Capture the cell that displays the provided text and extract its (X, Y) central coordinate. 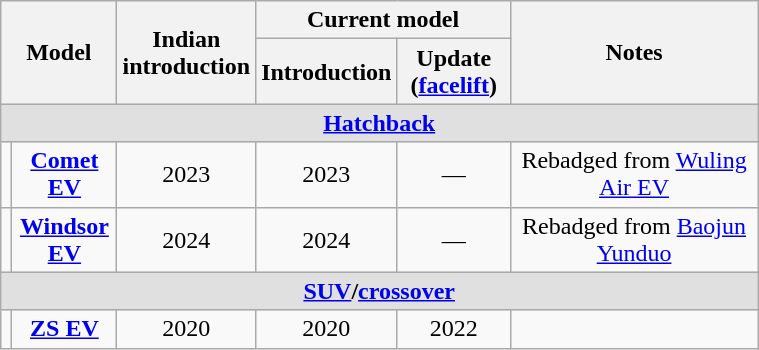
Windsor EV (64, 240)
Rebadged from Baojun Yunduo (634, 240)
Current model (384, 20)
ZS EV (64, 329)
Model (59, 52)
Notes (634, 52)
Indian introduction (186, 52)
Introduction (326, 72)
Hatchback (380, 123)
Rebadged from Wuling Air EV (634, 174)
SUV/crossover (380, 291)
Comet EV (64, 174)
2022 (454, 329)
Update (facelift) (454, 72)
